Identify which cell holds the provided text, then report its [X, Y] central coordinate. 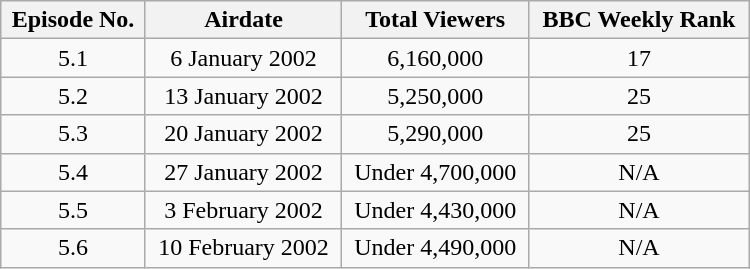
5.2 [74, 96]
5,250,000 [436, 96]
3 February 2002 [243, 210]
5.1 [74, 58]
10 February 2002 [243, 248]
Under 4,700,000 [436, 172]
Total Viewers [436, 20]
5.5 [74, 210]
5.4 [74, 172]
Airdate [243, 20]
27 January 2002 [243, 172]
20 January 2002 [243, 134]
6,160,000 [436, 58]
17 [640, 58]
6 January 2002 [243, 58]
Episode No. [74, 20]
13 January 2002 [243, 96]
Under 4,430,000 [436, 210]
5.3 [74, 134]
5,290,000 [436, 134]
BBC Weekly Rank [640, 20]
Under 4,490,000 [436, 248]
5.6 [74, 248]
